Scan for the cell matching the given text and deliver its (X, Y) coordinate at center. 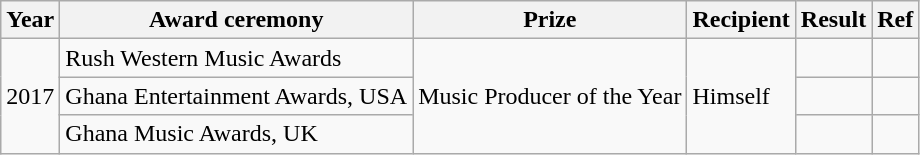
Result (833, 20)
Ref (896, 20)
Year (30, 20)
Ghana Entertainment Awards, USA (236, 96)
Rush Western Music Awards (236, 58)
Award ceremony (236, 20)
Ghana Music Awards, UK (236, 134)
Music Producer of the Year (550, 96)
Recipient (741, 20)
Himself (741, 96)
2017 (30, 96)
Prize (550, 20)
